Return the (X, Y) coordinate for the center point of the cell that contains the specified text.  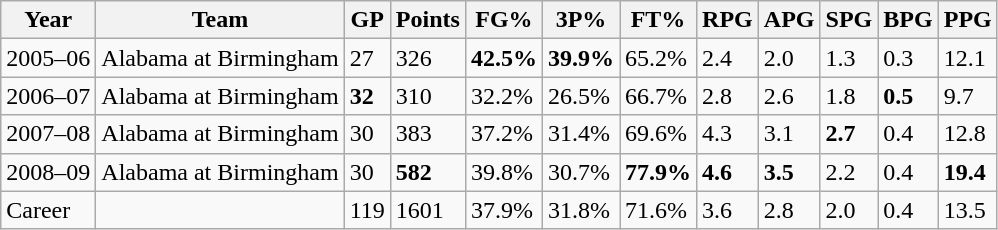
BPG (908, 20)
2.4 (728, 58)
13.5 (968, 210)
39.9% (580, 58)
37.2% (504, 134)
4.6 (728, 172)
2.2 (849, 172)
12.8 (968, 134)
383 (428, 134)
32 (367, 96)
3P% (580, 20)
FG% (504, 20)
9.7 (968, 96)
26.5% (580, 96)
4.3 (728, 134)
32.2% (504, 96)
2005–06 (48, 58)
30.7% (580, 172)
3.1 (789, 134)
31.8% (580, 210)
0.3 (908, 58)
Year (48, 20)
0.5 (908, 96)
119 (367, 210)
326 (428, 58)
Career (48, 210)
39.8% (504, 172)
42.5% (504, 58)
37.9% (504, 210)
310 (428, 96)
Team (220, 20)
77.9% (658, 172)
69.6% (658, 134)
1601 (428, 210)
2.7 (849, 134)
2.6 (789, 96)
66.7% (658, 96)
GP (367, 20)
Points (428, 20)
2007–08 (48, 134)
12.1 (968, 58)
3.5 (789, 172)
FT% (658, 20)
31.4% (580, 134)
27 (367, 58)
3.6 (728, 210)
RPG (728, 20)
APG (789, 20)
65.2% (658, 58)
PPG (968, 20)
2008–09 (48, 172)
2006–07 (48, 96)
SPG (849, 20)
582 (428, 172)
1.8 (849, 96)
19.4 (968, 172)
71.6% (658, 210)
1.3 (849, 58)
